Identify which cell holds the provided text, then report its [X, Y] central coordinate. 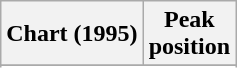
Chart (1995) [72, 34]
Peak position [189, 34]
